Capture the cell that displays the provided text and extract its [x, y] central coordinate. 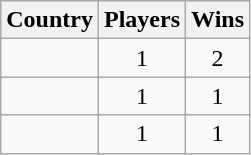
Country [50, 20]
Players [142, 20]
2 [218, 58]
Wins [218, 20]
